Determine the (X, Y) coordinate at the center of the cell enclosing the given text.  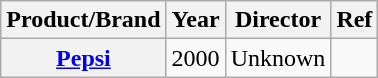
2000 (196, 58)
Year (196, 20)
Unknown (278, 58)
Pepsi (84, 58)
Director (278, 20)
Product/Brand (84, 20)
Ref (354, 20)
